Return the (x, y) coordinate for the center point of the cell that contains the specified text.  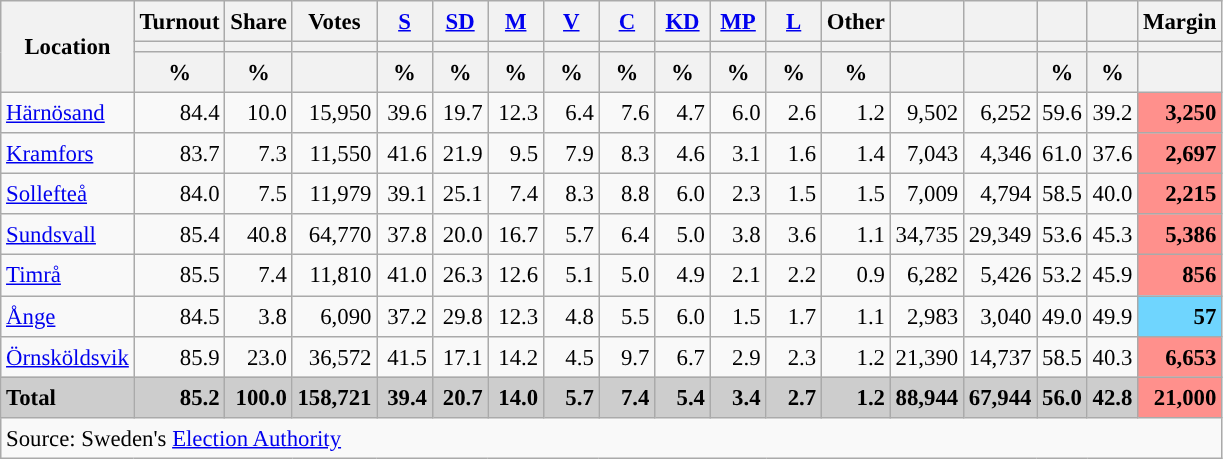
10.0 (258, 114)
5,426 (1000, 276)
40.3 (1112, 356)
15,950 (334, 114)
2.9 (738, 356)
3.4 (738, 398)
16.7 (516, 234)
83.7 (180, 154)
4,794 (1000, 194)
Härnösand (68, 114)
21,000 (1180, 398)
25.1 (460, 194)
Sollefteå (68, 194)
45.9 (1112, 276)
7,043 (926, 154)
49.9 (1112, 316)
26.3 (460, 276)
14.0 (516, 398)
0.9 (856, 276)
3.1 (738, 154)
4.6 (683, 154)
4.9 (683, 276)
88,944 (926, 398)
S (405, 22)
39.6 (405, 114)
23.0 (258, 356)
1.7 (794, 316)
4.5 (571, 356)
MP (738, 22)
3,250 (1180, 114)
85.4 (180, 234)
5.5 (627, 316)
85.9 (180, 356)
6,252 (1000, 114)
SD (460, 22)
7,009 (926, 194)
49.0 (1062, 316)
9.5 (516, 154)
53.2 (1062, 276)
2.1 (738, 276)
61.0 (1062, 154)
6.7 (683, 356)
Total (68, 398)
37.2 (405, 316)
Timrå (68, 276)
2,983 (926, 316)
Other (856, 22)
3.6 (794, 234)
Source: Sweden's Election Authority (612, 438)
39.4 (405, 398)
7.3 (258, 154)
20.0 (460, 234)
29.8 (460, 316)
12.6 (516, 276)
2,215 (1180, 194)
158,721 (334, 398)
Örnsköldsvik (68, 356)
7.6 (627, 114)
84.5 (180, 316)
6,090 (334, 316)
Votes (334, 22)
3,040 (1000, 316)
14,737 (1000, 356)
39.2 (1112, 114)
34,735 (926, 234)
6,653 (1180, 356)
11,810 (334, 276)
856 (1180, 276)
1.6 (794, 154)
7.5 (258, 194)
85.2 (180, 398)
45.3 (1112, 234)
85.5 (180, 276)
41.0 (405, 276)
Kramfors (68, 154)
Location (68, 47)
37.8 (405, 234)
L (794, 22)
Margin (1180, 22)
8.8 (627, 194)
67,944 (1000, 398)
53.6 (1062, 234)
KD (683, 22)
6,282 (926, 276)
5.4 (683, 398)
41.5 (405, 356)
4.7 (683, 114)
2.2 (794, 276)
21.9 (460, 154)
2.6 (794, 114)
20.7 (460, 398)
9.7 (627, 356)
Share (258, 22)
19.7 (460, 114)
9,502 (926, 114)
21,390 (926, 356)
Ånge (68, 316)
11,979 (334, 194)
M (516, 22)
2.7 (794, 398)
29,349 (1000, 234)
59.6 (1062, 114)
40.0 (1112, 194)
Turnout (180, 22)
84.0 (180, 194)
4,346 (1000, 154)
7.9 (571, 154)
14.2 (516, 356)
84.4 (180, 114)
C (627, 22)
5.1 (571, 276)
5,386 (1180, 234)
41.6 (405, 154)
57 (1180, 316)
11,550 (334, 154)
37.6 (1112, 154)
100.0 (258, 398)
V (571, 22)
2,697 (1180, 154)
17.1 (460, 356)
42.8 (1112, 398)
4.8 (571, 316)
Sundsvall (68, 234)
40.8 (258, 234)
36,572 (334, 356)
64,770 (334, 234)
56.0 (1062, 398)
1.4 (856, 154)
39.1 (405, 194)
